Provide the [X, Y] coordinate of the cell's center where the given text is located.  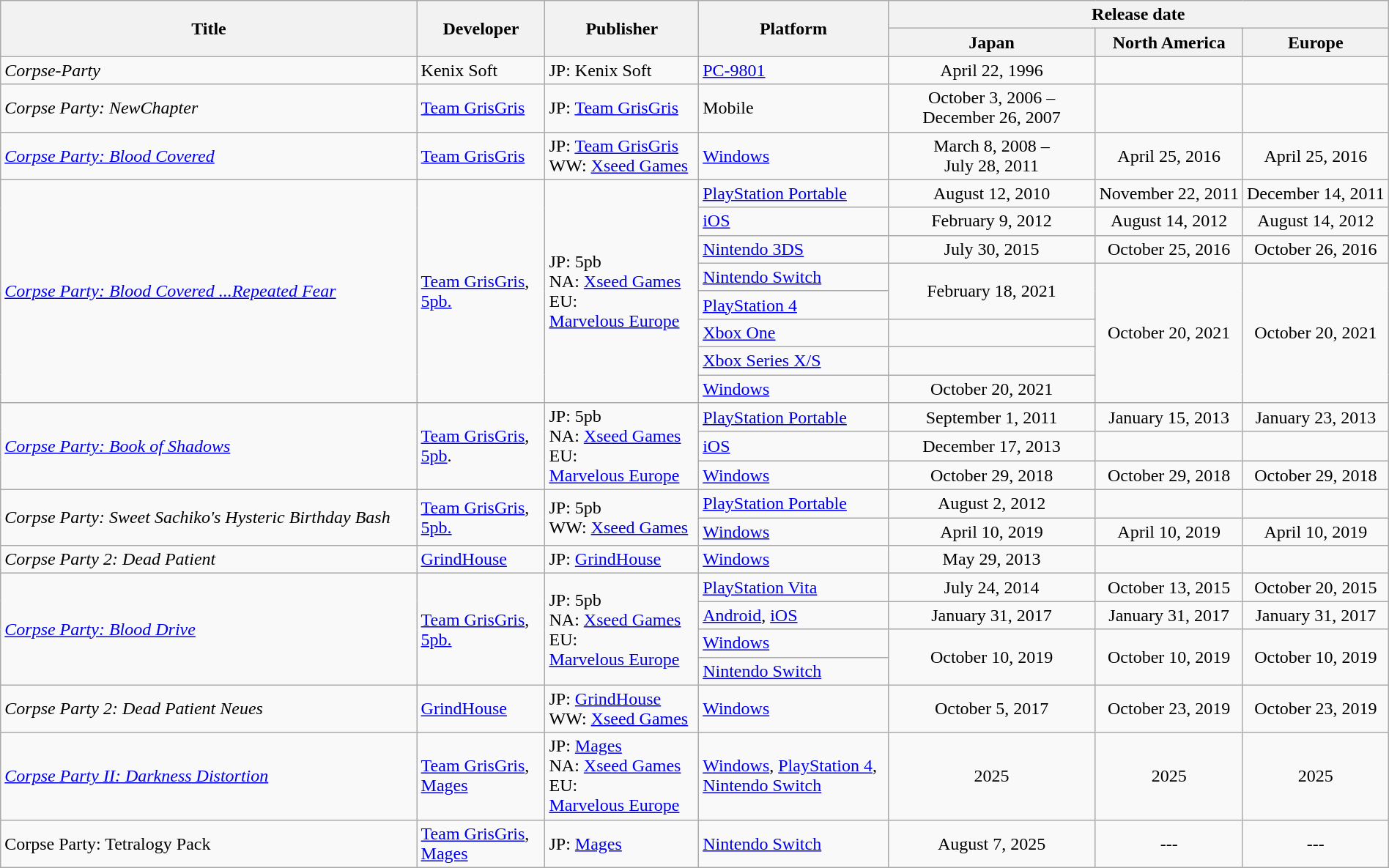
Corpse Party II: Darkness Distortion [209, 776]
Developer [481, 29]
December 14, 2011 [1316, 193]
October 26, 2016 [1316, 249]
Corpse Party: Sweet Sachiko's Hysteric Birthday Bash [209, 518]
Corpse Party: NewChapter [209, 108]
JP: 5pb WW: Xseed Games [622, 518]
March 8, 2008 – July 28, 2011 [992, 155]
Release date [1138, 15]
October 3, 2006 – December 26, 2007 [992, 108]
Platform [793, 29]
Corpse Party: Blood Covered [209, 155]
October 25, 2016 [1169, 249]
JP: Team GrisGris [622, 108]
February 9, 2012 [992, 221]
Nintendo 3DS [793, 249]
Publisher [622, 29]
Xbox Series X/S [793, 360]
JP: GrindHouse [622, 560]
Mobile [793, 108]
Title [209, 29]
Corpse Party: Book of Shadows [209, 447]
Corpse Party: Blood Drive [209, 629]
Windows, PlayStation 4, Nintendo Switch [793, 776]
Japan [992, 42]
Kenix Soft [481, 70]
PlayStation Vita [793, 587]
August 2, 2012 [992, 504]
December 17, 2013 [992, 446]
January 23, 2013 [1316, 418]
August 12, 2010 [992, 193]
July 30, 2015 [992, 249]
February 18, 2021 [992, 291]
Corpse-Party [209, 70]
Android, iOS [793, 615]
JP: GrindHouseWW: Xseed Games [622, 709]
January 15, 2013 [1169, 418]
JP: Team GrisGris WW: Xseed Games [622, 155]
October 13, 2015 [1169, 587]
Corpse Party 2: Dead Patient Neues [209, 709]
Corpse Party 2: Dead Patient [209, 560]
May 29, 2013 [992, 560]
JP: MagesNA: Xseed GamesEU: Marvelous Europe [622, 776]
July 24, 2014 [992, 587]
North America [1169, 42]
Xbox One [793, 333]
October 20, 2015 [1316, 587]
Europe [1316, 42]
PlayStation 4 [793, 305]
November 22, 2011 [1169, 193]
JP: Kenix Soft [622, 70]
PC-9801 [793, 70]
JP: 5pbNA: Xseed GamesEU: Marvelous Europe [622, 629]
Corpse Party: Blood Covered ...Repeated Fear [209, 291]
JP: Mages [622, 844]
October 5, 2017 [992, 709]
Corpse Party: Tetralogy Pack [209, 844]
August 7, 2025 [992, 844]
April 22, 1996 [992, 70]
September 1, 2011 [992, 418]
